Find where the given text appears and provide that cell's center as (X, Y) coordinate. 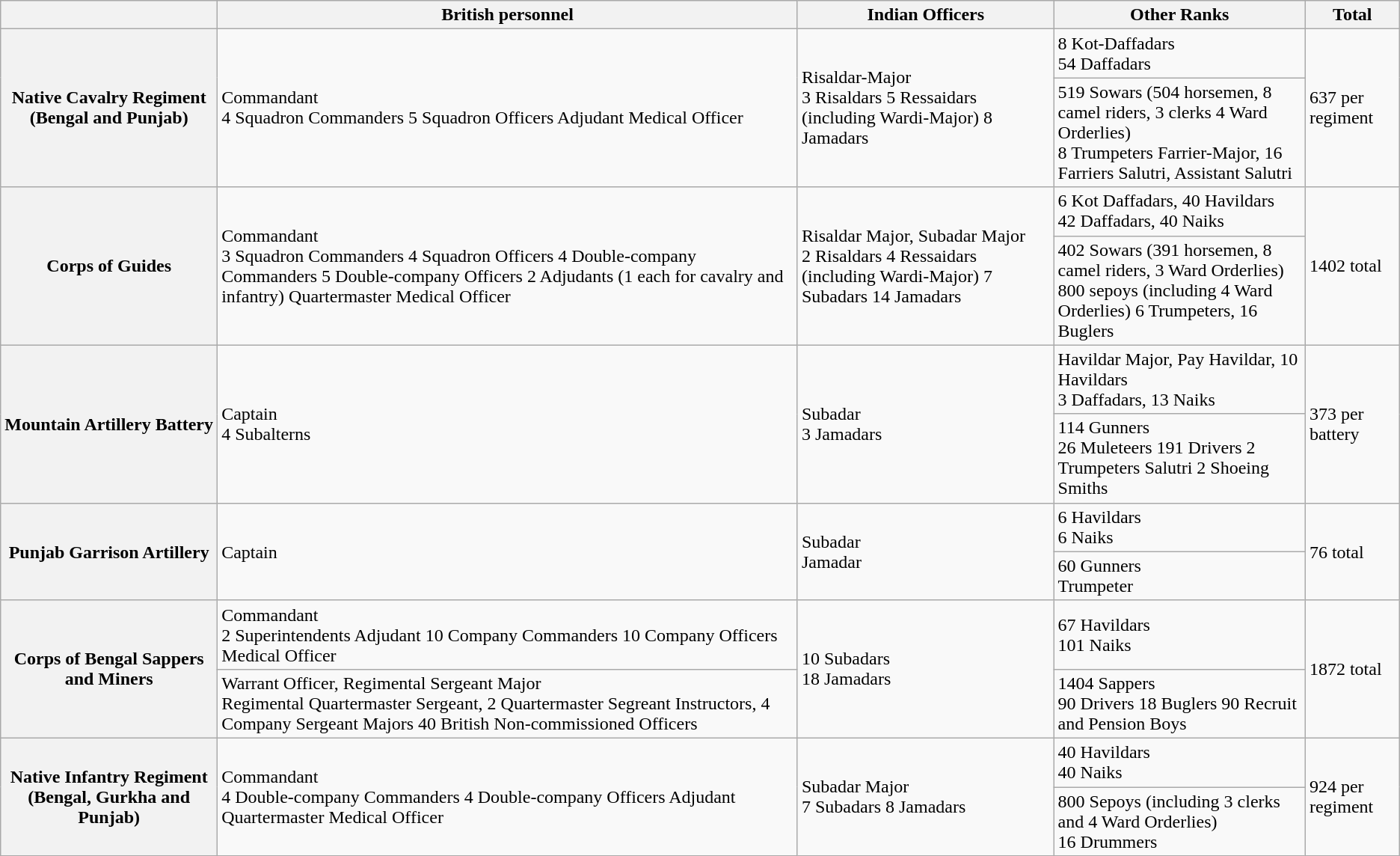
40 Havildars40 Naiks (1179, 762)
6 Havildars6 Naiks (1179, 527)
76 total (1352, 551)
Captain (508, 551)
519 Sowars (504 horsemen, 8 camel riders, 3 clerks 4 Ward Orderlies)8 Trumpeters Farrier-Major, 16 Farriers Salutri, Assistant Salutri (1179, 132)
Risaldar Major, Subadar Major2 Risaldars 4 Ressaidars (including Wardi-Major) 7 Subadars 14 Jamadars (926, 266)
Other Ranks (1179, 15)
924 per regiment (1352, 796)
Mountain Artillery Battery (109, 424)
Native Cavalry Regiment (Bengal and Punjab) (109, 108)
Corps of Bengal Sappers and Miners (109, 669)
1872 total (1352, 669)
Havildar Major, Pay Havildar, 10 Havildars3 Daffadars, 13 Naiks (1179, 379)
800 Sepoys (including 3 clerks and 4 Ward Orderlies)16 Drummers (1179, 822)
373 per battery (1352, 424)
Subadar3 Jamadars (926, 424)
Commandant4 Double-company Commanders 4 Double-company Officers Adjudant Quartermaster Medical Officer (508, 796)
8 Kot-Daffadars54 Daffadars (1179, 54)
1404 Sappers90 Drivers 18 Buglers 90 Recruit and Pension Boys (1179, 703)
402 Sowars (391 horsemen, 8 camel riders, 3 Ward Orderlies)800 sepoys (including 4 Ward Orderlies) 6 Trumpeters, 16 Buglers (1179, 290)
637 per regiment (1352, 108)
1402 total (1352, 266)
Captain4 Subalterns (508, 424)
Total (1352, 15)
Indian Officers (926, 15)
Commandant4 Squadron Commanders 5 Squadron Officers Adjudant Medical Officer (508, 108)
Corps of Guides (109, 266)
6 Kot Daffadars, 40 Havildars42 Daffadars, 40 Naiks (1179, 211)
114 Gunners26 Muleteers 191 Drivers 2 Trumpeters Salutri 2 Shoeing Smiths (1179, 458)
Subadar Major7 Subadars 8 Jamadars (926, 796)
Risaldar-Major3 Risaldars 5 Ressaidars (including Wardi-Major) 8 Jamadars (926, 108)
Commandant2 Superintendents Adjudant 10 Company Commanders 10 Company Officers Medical Officer (508, 635)
Punjab Garrison Artillery (109, 551)
10 Subadars18 Jamadars (926, 669)
60 GunnersTrumpeter (1179, 576)
67 Havildars101 Naiks (1179, 635)
SubadarJamadar (926, 551)
British personnel (508, 15)
Native Infantry Regiment (Bengal, Gurkha and Punjab) (109, 796)
